Extract the (X, Y) coordinate from the center of the cell holding the provided text.  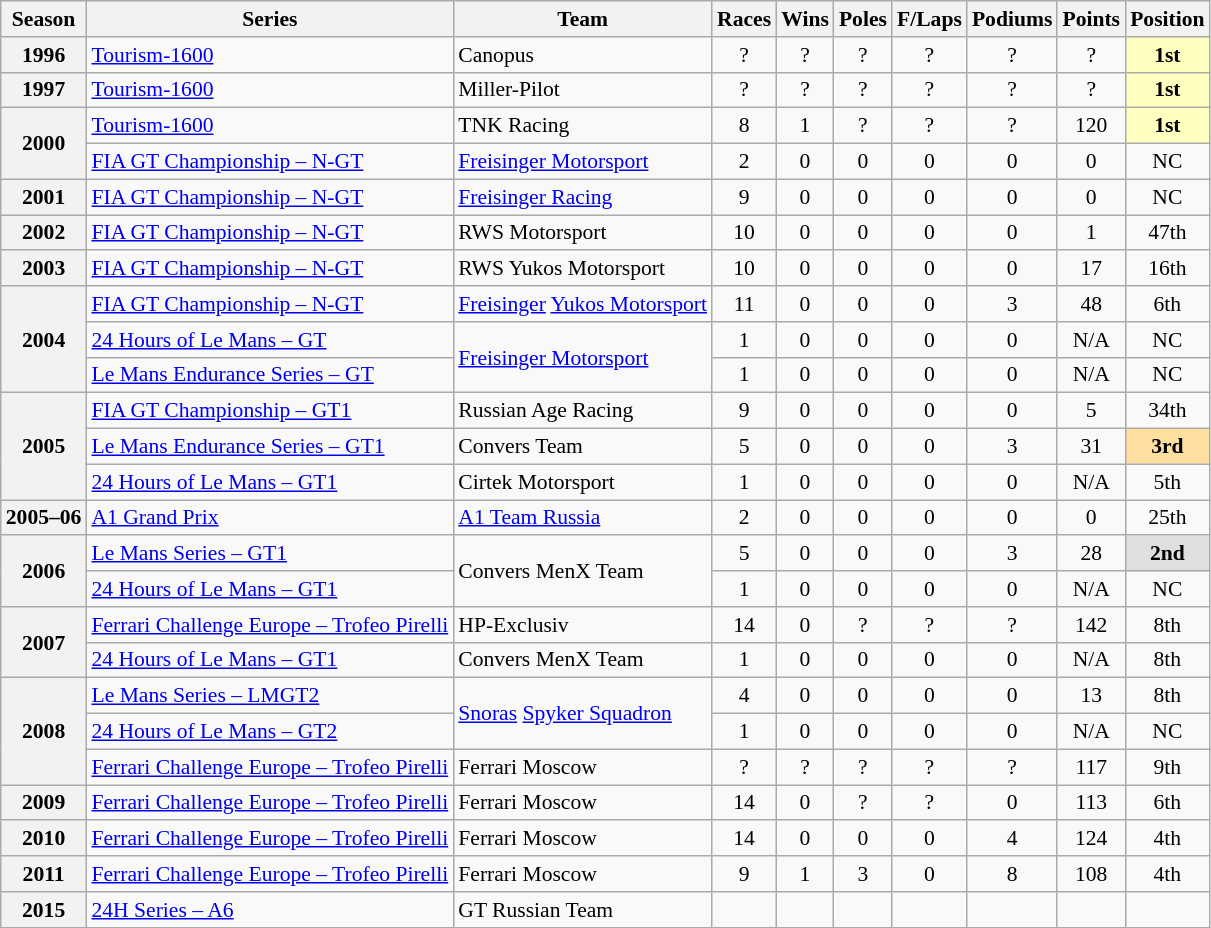
F/Laps (930, 19)
2006 (44, 572)
2007 (44, 642)
17 (1091, 269)
Series (270, 19)
TNK Racing (582, 126)
Miller-Pilot (582, 90)
24 Hours of Le Mans – GT2 (270, 732)
48 (1091, 304)
2005 (44, 446)
Le Mans Endurance Series – GT1 (270, 447)
2011 (44, 874)
HP-Exclusiv (582, 625)
108 (1091, 874)
Podiums (1012, 19)
2004 (44, 340)
9th (1167, 767)
2005–06 (44, 518)
Races (744, 19)
Le Mans Series – GT1 (270, 554)
124 (1091, 839)
A1 Team Russia (582, 518)
142 (1091, 625)
16th (1167, 269)
GT Russian Team (582, 910)
117 (1091, 767)
RWS Yukos Motorsport (582, 269)
A1 Grand Prix (270, 518)
2008 (44, 732)
2000 (44, 144)
1996 (44, 55)
2015 (44, 910)
2002 (44, 233)
2001 (44, 197)
Wins (805, 19)
2003 (44, 269)
11 (744, 304)
34th (1167, 411)
Russian Age Racing (582, 411)
24 Hours of Le Mans – GT (270, 340)
Poles (863, 19)
5th (1167, 482)
Team (582, 19)
25th (1167, 518)
Freisinger Racing (582, 197)
Snoras Spyker Squadron (582, 714)
Points (1091, 19)
Convers Team (582, 447)
2009 (44, 803)
28 (1091, 554)
Cirtek Motorsport (582, 482)
FIA GT Championship – GT1 (270, 411)
31 (1091, 447)
13 (1091, 696)
RWS Motorsport (582, 233)
47th (1167, 233)
Position (1167, 19)
2010 (44, 839)
113 (1091, 803)
Le Mans Endurance Series – GT (270, 375)
Season (44, 19)
Canopus (582, 55)
2nd (1167, 554)
24H Series – A6 (270, 910)
Le Mans Series – LMGT2 (270, 696)
120 (1091, 126)
Freisinger Yukos Motorsport (582, 304)
3rd (1167, 447)
1997 (44, 90)
